Provide the [X, Y] coordinate of the cell's center where the given text is located.  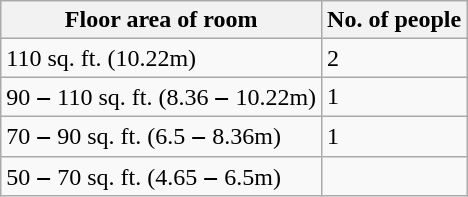
No. of people [394, 20]
110 sq. ft. (10.22m) [162, 58]
50 ‒ 70 sq. ft. (4.65 ‒ 6.5m) [162, 176]
2 [394, 58]
70 ‒ 90 sq. ft. (6.5 ‒ 8.36m) [162, 136]
90 ‒ 110 sq. ft. (8.36 ‒ 10.22m) [162, 97]
Floor area of room [162, 20]
